Capture the cell that displays the provided text and extract its (x, y) central coordinate. 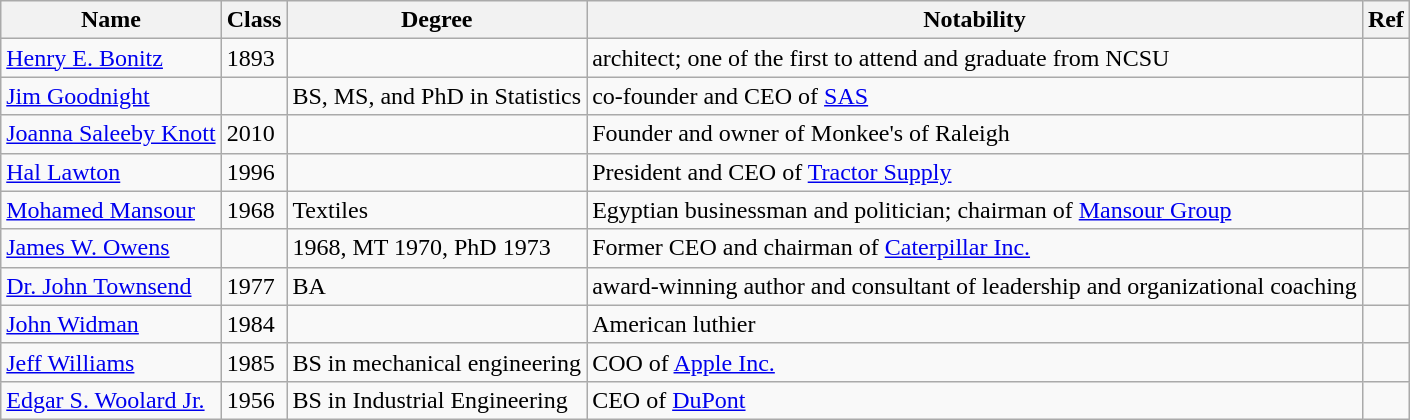
COO of Apple Inc. (975, 362)
BS, MS, and PhD in Statistics (437, 96)
1985 (254, 362)
Ref (1386, 20)
Name (111, 20)
Henry E. Bonitz (111, 58)
BA (437, 286)
BS in mechanical engineering (437, 362)
1996 (254, 172)
Notability (975, 20)
Egyptian businessman and politician; chairman of Mansour Group (975, 210)
John Widman (111, 324)
Founder and owner of Monkee's of Raleigh (975, 134)
James W. Owens (111, 248)
Jeff Williams (111, 362)
Hal Lawton (111, 172)
1984 (254, 324)
American luthier (975, 324)
Class (254, 20)
award-winning author and consultant of leadership and organizational coaching (975, 286)
Edgar S. Woolard Jr. (111, 400)
Degree (437, 20)
Joanna Saleeby Knott (111, 134)
Textiles (437, 210)
Mohamed Mansour (111, 210)
CEO of DuPont (975, 400)
1968 (254, 210)
1968, MT 1970, PhD 1973 (437, 248)
Jim Goodnight (111, 96)
1956 (254, 400)
2010 (254, 134)
Dr. John Townsend (111, 286)
Former CEO and chairman of Caterpillar Inc. (975, 248)
1893 (254, 58)
co-founder and CEO of SAS (975, 96)
architect; one of the first to attend and graduate from NCSU (975, 58)
President and CEO of Tractor Supply (975, 172)
1977 (254, 286)
BS in Industrial Engineering (437, 400)
